Identify which cell holds the provided text, then report its [x, y] central coordinate. 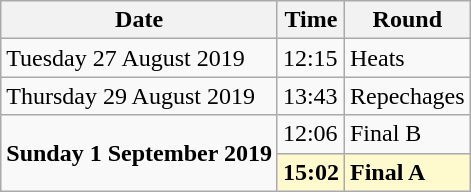
13:43 [310, 96]
12:06 [310, 134]
Date [140, 20]
Thursday 29 August 2019 [140, 96]
12:15 [310, 58]
Final B [407, 134]
Repechages [407, 96]
Sunday 1 September 2019 [140, 153]
Round [407, 20]
Heats [407, 58]
Final A [407, 172]
15:02 [310, 172]
Tuesday 27 August 2019 [140, 58]
Time [310, 20]
